Capture the cell that displays the provided text and extract its [X, Y] central coordinate. 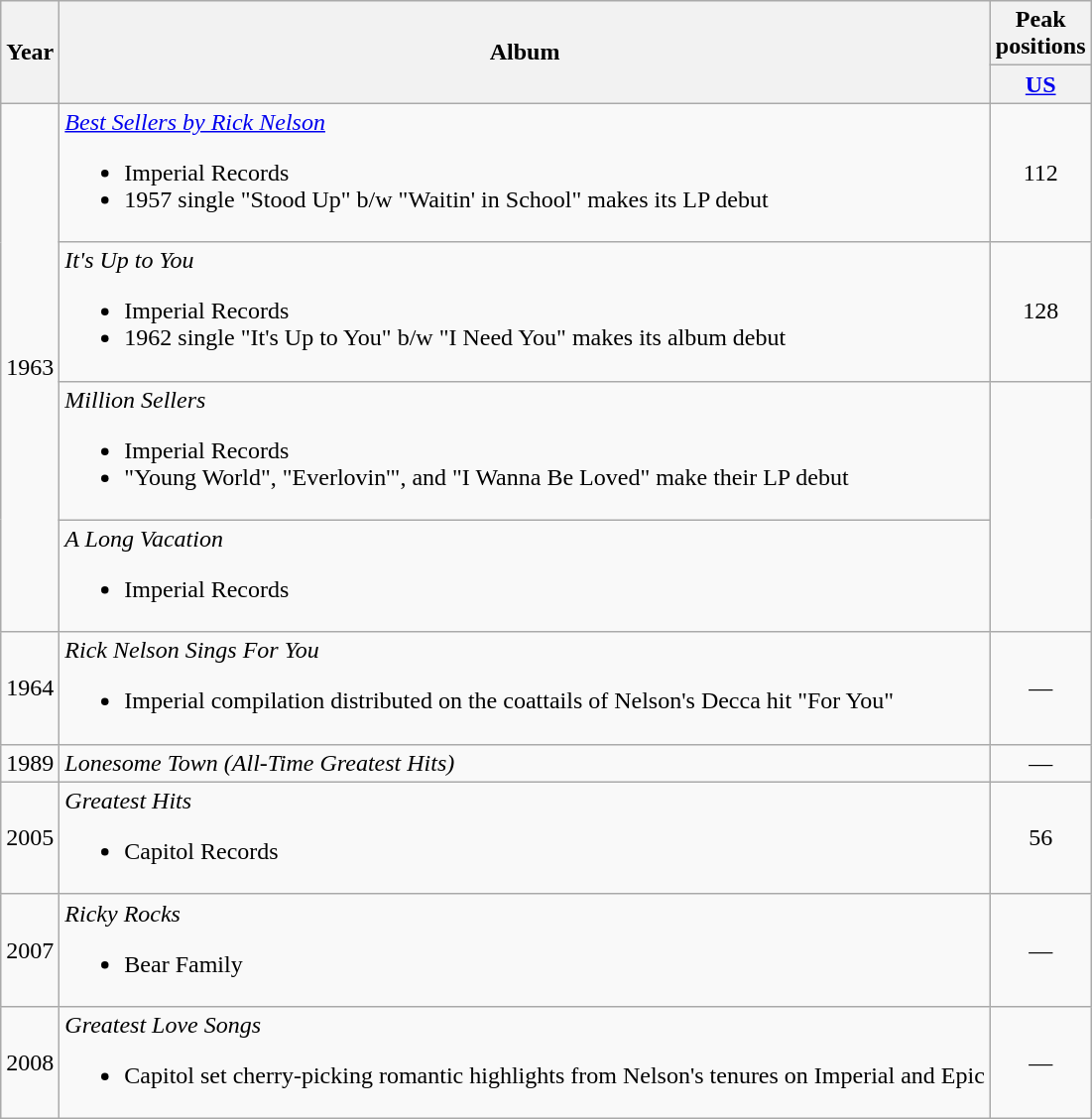
Best Sellers by Rick NelsonImperial Records1957 single "Stood Up" b/w "Waitin' in School" makes its LP debut [526, 173]
1989 [30, 763]
Ricky RocksBear Family [526, 950]
Peak positions [1040, 34]
Greatest HitsCapitol Records [526, 837]
1963 [30, 367]
112 [1040, 173]
US [1040, 84]
128 [1040, 311]
2005 [30, 837]
Album [526, 52]
It's Up to YouImperial Records1962 single "It's Up to You" b/w "I Need You" makes its album debut [526, 311]
Year [30, 52]
2008 [30, 1061]
1964 [30, 688]
2007 [30, 950]
Rick Nelson Sings For YouImperial compilation distributed on the coattails of Nelson's Decca hit "For You" [526, 688]
56 [1040, 837]
Greatest Love SongsCapitol set cherry-picking romantic highlights from Nelson's tenures on Imperial and Epic [526, 1061]
A Long VacationImperial Records [526, 575]
Million SellersImperial Records"Young World", "Everlovin'", and "I Wanna Be Loved" make their LP debut [526, 450]
Lonesome Town (All-Time Greatest Hits) [526, 763]
